Capture the cell that displays the provided text and extract its (x, y) central coordinate. 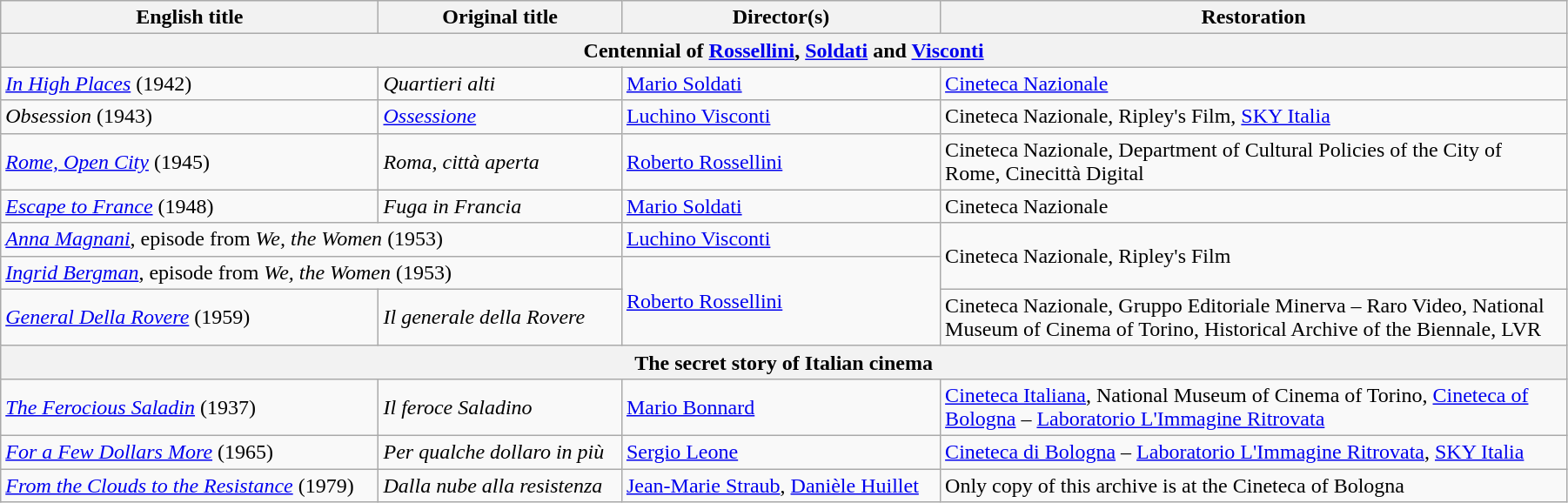
Fuga in Francia (499, 206)
In High Places (1942) (190, 84)
Anna Magnani, episode from We, the Women (1953) (312, 239)
Centennial of Rossellini, Soldati and Visconti (784, 50)
Cineteca Nazionale, Gruppo Editoriale Minerva – Raro Video, National Museum of Cinema of Torino, Historical Archive of the Biennale, LVR (1254, 317)
Cineteca Italiana, National Museum of Cinema of Torino, Cineteca of Bologna – Laboratorio L'Immagine Ritrovata (1254, 407)
Ingrid Bergman, episode from We, the Women (1953) (312, 272)
For a Few Dollars More (1965) (190, 452)
Per qualche dollaro in più (499, 452)
Rome, Open City (1945) (190, 162)
Cineteca di Bologna – Laboratorio L'Immagine Ritrovata, SKY Italia (1254, 452)
Original title (499, 17)
The Ferocious Saladin (1937) (190, 407)
Cineteca Nazionale, Ripley's Film, SKY Italia (1254, 117)
Il generale della Rovere (499, 317)
General Della Rovere (1959) (190, 317)
From the Clouds to the Resistance (1979) (190, 485)
Director(s) (781, 17)
Dalla nube alla resistenza (499, 485)
Jean-Marie Straub, Danièle Huillet (781, 485)
English title (190, 17)
Il feroce Saladino (499, 407)
Quartieri alti (499, 84)
Roma, città aperta (499, 162)
Cineteca Nazionale, Department of Cultural Policies of the City of Rome, Cinecittà Digital (1254, 162)
Restoration (1254, 17)
The secret story of Italian cinema (784, 362)
Ossessione (499, 117)
Obsession (1943) (190, 117)
Mario Bonnard (781, 407)
Cineteca Nazionale, Ripley's Film (1254, 256)
Only copy of this archive is at the Cineteca of Bologna (1254, 485)
Escape to France (1948) (190, 206)
Sergio Leone (781, 452)
